For the text-containing cell, return its midpoint in (x, y) coordinate format. 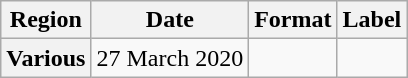
Various (46, 58)
Date (170, 20)
27 March 2020 (170, 58)
Format (293, 20)
Region (46, 20)
Label (372, 20)
